Pinpoint the cell where the given text exists, returning its (X, Y) midpoint coordinate. 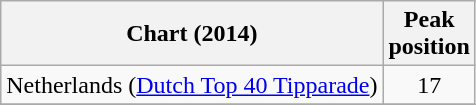
Netherlands (Dutch Top 40 Tipparade) (192, 85)
Peakposition (429, 34)
17 (429, 85)
Chart (2014) (192, 34)
